Output the [x, y] coordinate of the center of the cell containing the given text.  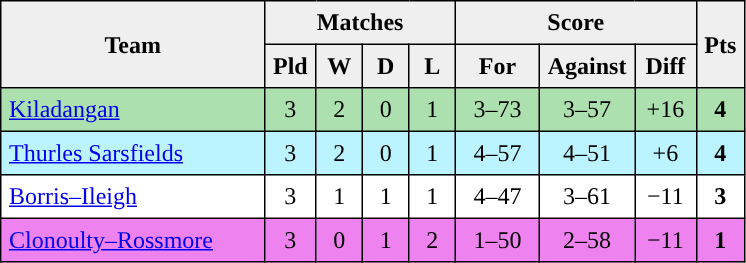
For [497, 66]
Matches [360, 23]
Team [133, 44]
W [339, 66]
+6 [666, 153]
2–58 [586, 240]
Score [576, 23]
1–50 [497, 240]
Clonoulty–Rossmore [133, 240]
3–57 [586, 110]
L [432, 66]
3–61 [586, 197]
Kiladangan [133, 110]
D [385, 66]
4–47 [497, 197]
Pts [720, 44]
3–73 [497, 110]
Thurles Sarsfields [133, 153]
Borris–Ileigh [133, 197]
4–51 [586, 153]
Diff [666, 66]
4–57 [497, 153]
Against [586, 66]
+16 [666, 110]
Pld [290, 66]
